Scan for the cell matching the given text and deliver its (x, y) coordinate at center. 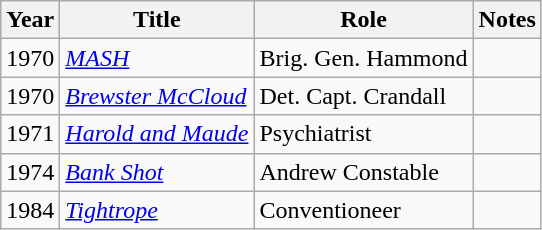
Psychiatrist (364, 134)
Brig. Gen. Hammond (364, 58)
Title (157, 20)
Andrew Constable (364, 172)
Brewster McCloud (157, 96)
Conventioneer (364, 210)
Notes (507, 20)
1971 (30, 134)
MASH (157, 58)
Det. Capt. Crandall (364, 96)
Year (30, 20)
1974 (30, 172)
Harold and Maude (157, 134)
Role (364, 20)
Bank Shot (157, 172)
Tightrope (157, 210)
1984 (30, 210)
